Search for the cell housing the specified text and yield its (X, Y) center coordinate. 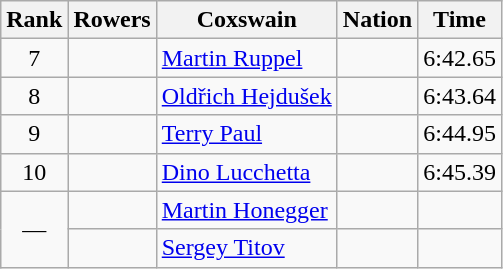
6:45.39 (460, 172)
Dino Lucchetta (246, 172)
Martin Honegger (246, 210)
Sergey Titov (246, 248)
7 (34, 58)
Terry Paul (246, 134)
Oldřich Hejdušek (246, 96)
8 (34, 96)
Rank (34, 20)
6:44.95 (460, 134)
Martin Ruppel (246, 58)
9 (34, 134)
6:43.64 (460, 96)
Coxswain (246, 20)
— (34, 229)
6:42.65 (460, 58)
Nation (377, 20)
10 (34, 172)
Time (460, 20)
Rowers (112, 20)
